Determine the (X, Y) coordinate at the center of the cell enclosing the given text.  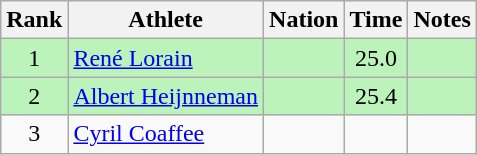
Cyril Coaffee (166, 134)
Rank (34, 20)
Albert Heijnneman (166, 96)
René Lorain (166, 58)
Notes (442, 20)
25.0 (376, 58)
Nation (304, 20)
Athlete (166, 20)
Time (376, 20)
1 (34, 58)
3 (34, 134)
2 (34, 96)
25.4 (376, 96)
